Output the (X, Y) coordinate of the center of the cell containing the given text.  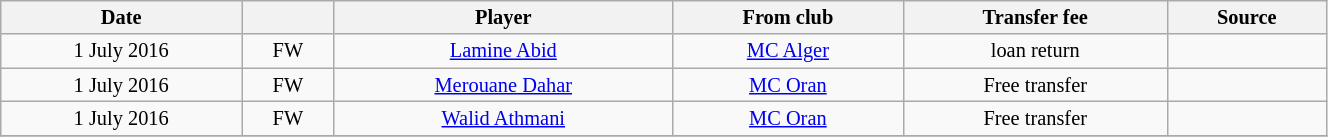
loan return (1035, 51)
Merouane Dahar (503, 85)
MC Alger (788, 51)
Source (1246, 17)
Lamine Abid (503, 51)
From club (788, 17)
Date (122, 17)
Walid Athmani (503, 118)
Player (503, 17)
Transfer fee (1035, 17)
